Output the [X, Y] coordinate of the center of the cell containing the given text.  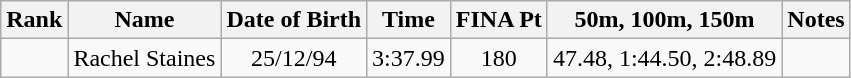
25/12/94 [294, 58]
Time [409, 20]
3:37.99 [409, 58]
47.48, 1:44.50, 2:48.89 [664, 58]
Name [144, 20]
Rachel Staines [144, 58]
FINA Pt [498, 20]
Notes [816, 20]
180 [498, 58]
Rank [34, 20]
Date of Birth [294, 20]
50m, 100m, 150m [664, 20]
